Search for the cell housing the specified text and yield its (X, Y) center coordinate. 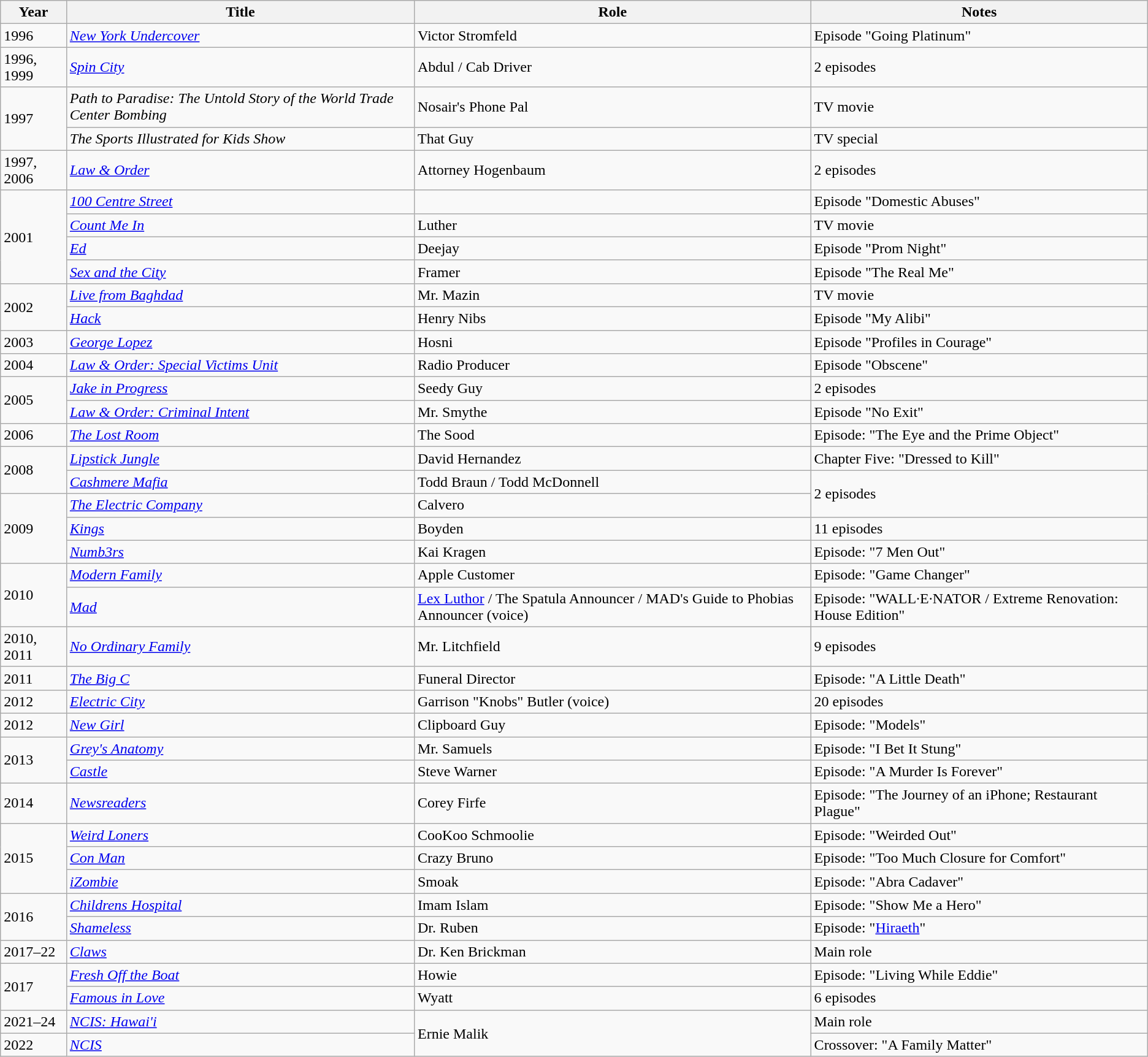
2015 (34, 858)
2013 (34, 760)
Live from Baghdad (240, 295)
Law & Order: Special Victims Unit (240, 365)
Deejay (612, 248)
Episode "No Exit" (979, 412)
Steve Warner (612, 772)
Role (612, 12)
Ed (240, 248)
The Electric Company (240, 505)
Funeral Director (612, 678)
2004 (34, 365)
Mr. Samuels (612, 749)
Episode: "Game Changer" (979, 575)
Year (34, 12)
Smoak (612, 882)
2014 (34, 803)
Attorney Hogenbaum (612, 170)
Notes (979, 12)
Crossover: "A Family Matter" (979, 1045)
2021–24 (34, 1021)
Episode: "Models" (979, 725)
Episode: "A Little Death" (979, 678)
Episode: "Show Me a Hero" (979, 905)
Clipboard Guy (612, 725)
Abdul / Cab Driver (612, 67)
George Lopez (240, 342)
1997, 2006 (34, 170)
Electric City (240, 701)
2017 (34, 986)
Wyatt (612, 998)
Calvero (612, 505)
Dr. Ken Brickman (612, 952)
2010, 2011 (34, 646)
Episode "My Alibi" (979, 318)
1997 (34, 119)
Famous in Love (240, 998)
2017–22 (34, 952)
Mr. Mazin (612, 295)
Episode: "Hiraeth" (979, 928)
Episode: "The Eye and the Prime Object" (979, 435)
2005 (34, 400)
Todd Braun / Todd McDonnell (612, 482)
Claws (240, 952)
Numb3rs (240, 552)
2001 (34, 237)
2010 (34, 595)
2016 (34, 917)
1996 (34, 36)
Jake in Progress (240, 389)
Episode: "7 Men Out" (979, 552)
Boyden (612, 528)
Episode: "A Murder Is Forever" (979, 772)
Kai Kragen (612, 552)
Episode: "Abra Cadaver" (979, 882)
2006 (34, 435)
Title (240, 12)
9 episodes (979, 646)
Episode "The Real Me" (979, 272)
Mad (240, 607)
NCIS: Hawai'i (240, 1021)
Mr. Smythe (612, 412)
Luther (612, 225)
Episode: "The Journey of an iPhone; Restaurant Plague" (979, 803)
Episode "Prom Night" (979, 248)
Ernie Malik (612, 1033)
Episode "Going Platinum" (979, 36)
The Sood (612, 435)
Hack (240, 318)
Lipstick Jungle (240, 459)
Garrison "Knobs" Butler (voice) (612, 701)
Sex and the City (240, 272)
2009 (34, 528)
Fresh Off the Boat (240, 975)
20 episodes (979, 701)
Episode: "Living While Eddie" (979, 975)
1996, 1999 (34, 67)
Episode "Domestic Abuses" (979, 202)
Episode: "WALL·E·NATOR / Extreme Renovation: House Edition" (979, 607)
Victor Stromfeld (612, 36)
100 Centre Street (240, 202)
Henry Nibs (612, 318)
Imam Islam (612, 905)
Episode: "Too Much Closure for Comfort" (979, 858)
Law & Order (240, 170)
Con Man (240, 858)
Mr. Litchfield (612, 646)
Kings (240, 528)
Episode "Obscene" (979, 365)
NCIS (240, 1045)
CooKoo Schmoolie (612, 835)
Dr. Ruben (612, 928)
Cashmere Mafia (240, 482)
Corey Firfe (612, 803)
Framer (612, 272)
Chapter Five: "Dressed to Kill" (979, 459)
Episode: "Weirded Out" (979, 835)
11 episodes (979, 528)
The Sports Illustrated for Kids Show (240, 139)
Episode: "I Bet It Stung" (979, 749)
Howie (612, 975)
No Ordinary Family (240, 646)
TV special (979, 139)
2022 (34, 1045)
Crazy Bruno (612, 858)
Apple Customer (612, 575)
2011 (34, 678)
Newsreaders (240, 803)
Radio Producer (612, 365)
2003 (34, 342)
Castle (240, 772)
Hosni (612, 342)
New Girl (240, 725)
Grey's Anatomy (240, 749)
Count Me In (240, 225)
Weird Loners (240, 835)
Shameless (240, 928)
That Guy (612, 139)
Childrens Hospital (240, 905)
Lex Luthor / The Spatula Announcer / MAD's Guide to Phobias Announcer (voice) (612, 607)
David Hernandez (612, 459)
iZombie (240, 882)
Nosair's Phone Pal (612, 107)
2008 (34, 470)
2002 (34, 307)
Modern Family (240, 575)
Episode "Profiles in Courage" (979, 342)
Seedy Guy (612, 389)
Path to Paradise: The Untold Story of the World Trade Center Bombing (240, 107)
6 episodes (979, 998)
Law & Order: Criminal Intent (240, 412)
The Big C (240, 678)
The Lost Room (240, 435)
Spin City (240, 67)
New York Undercover (240, 36)
